Capture the cell that displays the provided text and extract its (x, y) central coordinate. 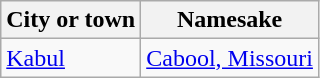
Namesake (230, 20)
City or town (71, 20)
Cabool, Missouri (230, 58)
Kabul (71, 58)
